Detect which cell encompasses the target text, then output its (x, y) center coordinate. 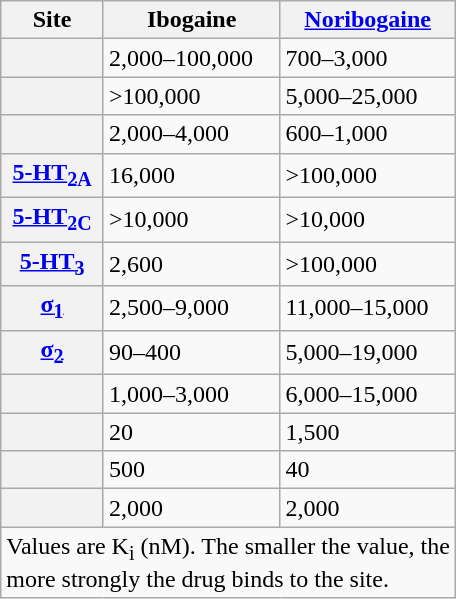
σ1 (52, 308)
500 (192, 470)
1,000–3,000 (192, 394)
1,500 (368, 432)
11,000–15,000 (368, 308)
90–400 (192, 352)
5-HT2C (52, 219)
6,000–15,000 (368, 394)
Site (52, 20)
2,600 (192, 264)
16,000 (192, 175)
5,000–19,000 (368, 352)
σ2 (52, 352)
5-HT3 (52, 264)
700–3,000 (368, 58)
Noribogaine (368, 20)
Ibogaine (192, 20)
5,000–25,000 (368, 96)
2,000–4,000 (192, 134)
20 (192, 432)
2,000–100,000 (192, 58)
600–1,000 (368, 134)
Values are Ki (nM). The smaller the value, themore strongly the drug binds to the site. (228, 562)
5-HT2A (52, 175)
2,500–9,000 (192, 308)
40 (368, 470)
